Determine the (X, Y) coordinate at the center of the cell enclosing the given text.  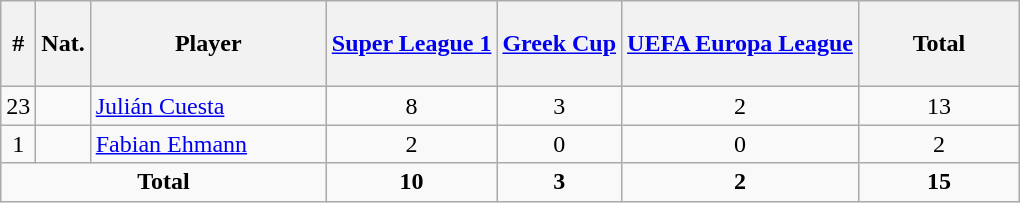
Fabian Ehmann (208, 144)
23 (18, 106)
15 (938, 182)
Julián Cuesta (208, 106)
1 (18, 144)
10 (412, 182)
UEFA Europa League (740, 44)
8 (412, 106)
# (18, 44)
Nat. (63, 44)
Super League 1 (412, 44)
Player (208, 44)
13 (938, 106)
Greek Cup (560, 44)
